Find where the given text appears and provide that cell's center as [x, y] coordinate. 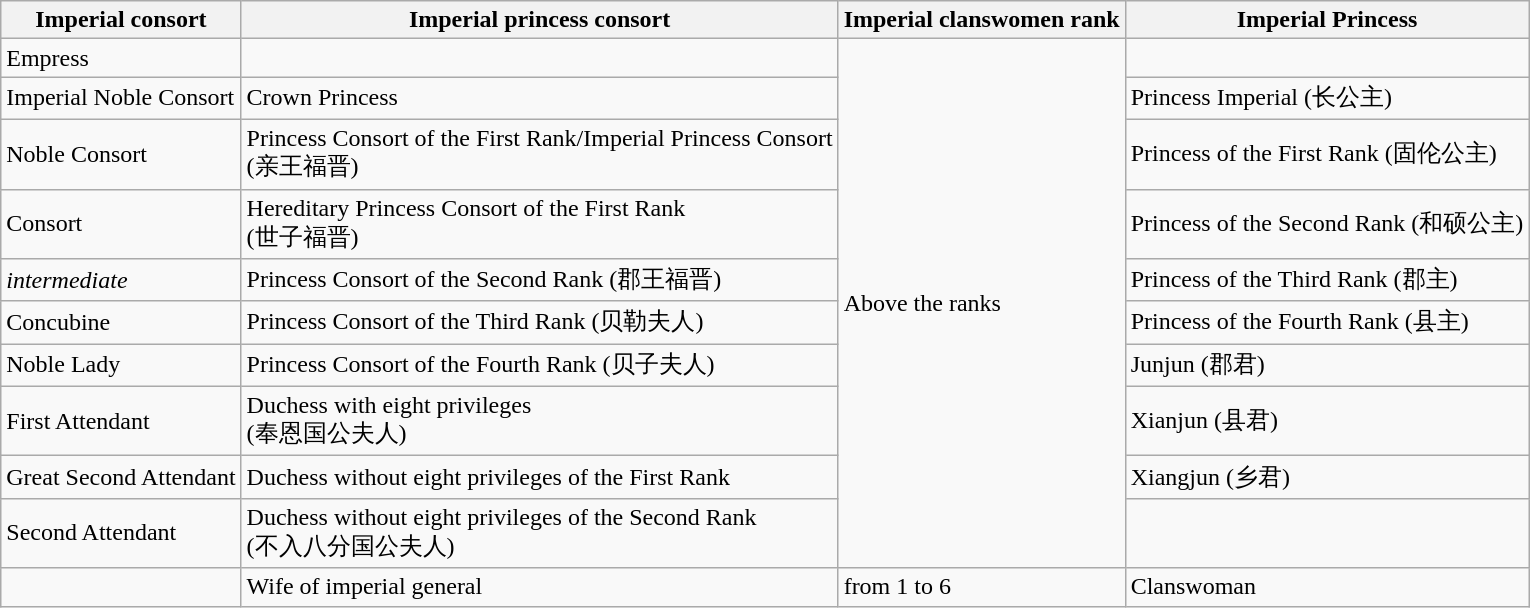
Princess Consort of the First Rank/Imperial Princess Consort(亲王福晋) [540, 154]
Consort [121, 224]
Hereditary Princess Consort of the First Rank(世子福晋) [540, 224]
Princess of the Second Rank (和硕公主) [1327, 224]
First Attendant [121, 421]
Princess Consort of the Third Rank (贝勒夫人) [540, 322]
Above the ranks [982, 304]
Wife of imperial general [540, 587]
Princess of the Third Rank (郡主) [1327, 280]
Noble Lady [121, 366]
Great Second Attendant [121, 478]
Duchess without eight privileges of the First Rank [540, 478]
Imperial princess consort [540, 20]
Princess Consort of the Fourth Rank (贝子夫人) [540, 366]
Princess of the Fourth Rank (县主) [1327, 322]
Noble Consort [121, 154]
from 1 to 6 [982, 587]
Crown Princess [540, 98]
Princess Consort of the Second Rank (郡王福晋) [540, 280]
Xiangjun (乡君) [1327, 478]
Second Attendant [121, 533]
Imperial clanswomen rank [982, 20]
Imperial Noble Consort [121, 98]
Xianjun (县君) [1327, 421]
Clanswoman [1327, 587]
Duchess without eight privileges of the Second Rank(不入八分国公夫人) [540, 533]
Imperial consort [121, 20]
Junjun (郡君) [1327, 366]
intermediate [121, 280]
Empress [121, 58]
Princess Imperial (长公主) [1327, 98]
Concubine [121, 322]
Duchess with eight privileges(奉恩国公夫人) [540, 421]
Imperial Princess [1327, 20]
Princess of the First Rank (固伦公主) [1327, 154]
